Provide the (x, y) coordinate of the cell's center where the given text is located.  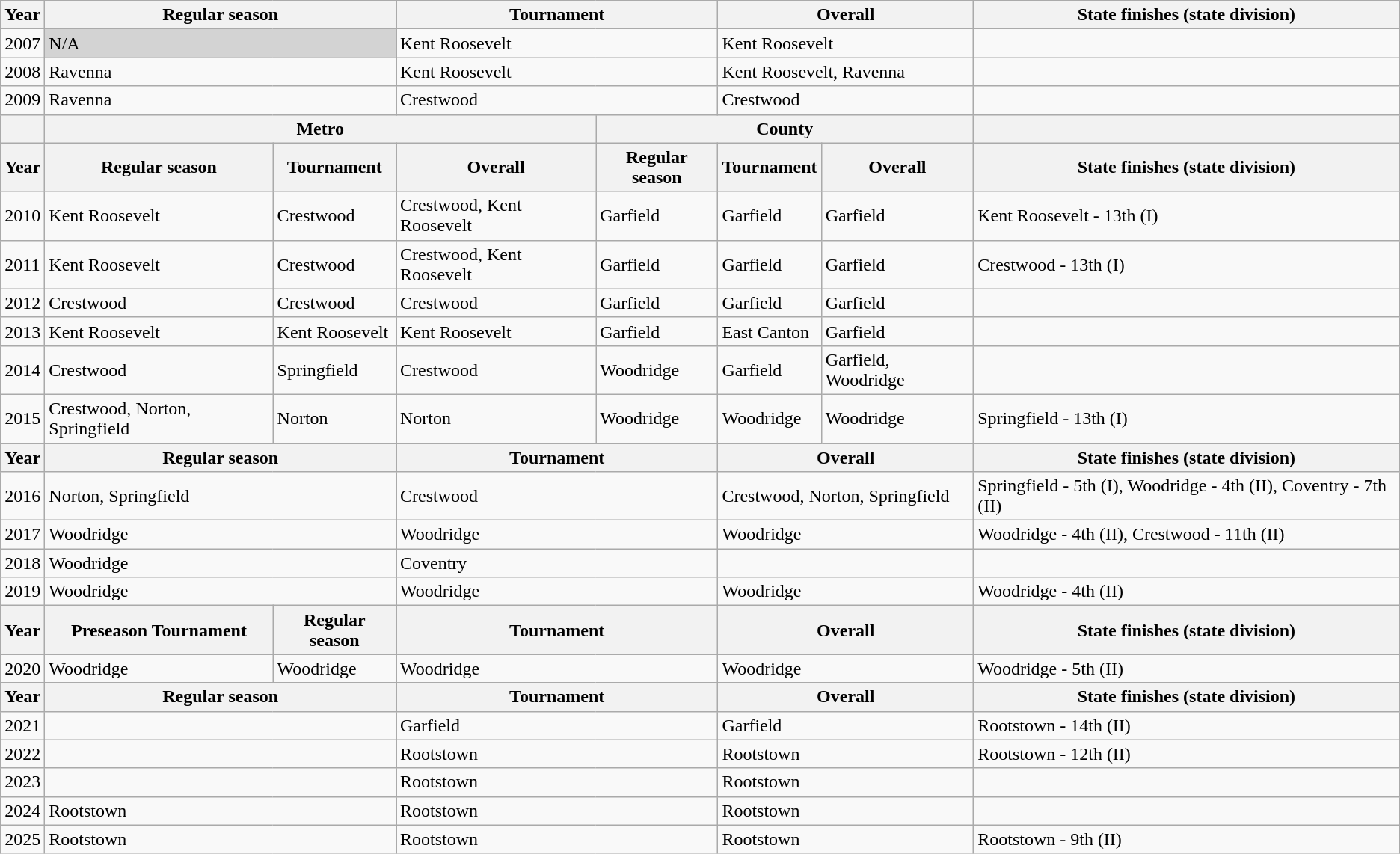
2008 (22, 72)
Rootstown - 9th (II) (1187, 839)
2007 (22, 43)
Crestwood - 13th (I) (1187, 265)
Garfield, Woodridge (897, 369)
2017 (22, 535)
2016 (22, 497)
2020 (22, 669)
2021 (22, 725)
East Canton (770, 331)
Kent Roosevelt, Ravenna (846, 72)
Preseason Tournament (159, 630)
Metro (320, 129)
2012 (22, 303)
Springfield - 13th (I) (1187, 419)
2010 (22, 215)
Woodridge - 5th (II) (1187, 669)
Coventry (557, 563)
County (785, 129)
Woodridge - 4th (II) (1187, 592)
Springfield (334, 369)
2019 (22, 592)
2025 (22, 839)
N/A (221, 43)
2009 (22, 100)
Springfield - 5th (I), Woodridge - 4th (II), Coventry - 7th (II) (1187, 497)
Kent Roosevelt - 13th (I) (1187, 215)
Norton, Springfield (221, 497)
2023 (22, 782)
2018 (22, 563)
Rootstown - 14th (II) (1187, 725)
2022 (22, 754)
Woodridge - 4th (II), Crestwood - 11th (II) (1187, 535)
2024 (22, 811)
Rootstown - 12th (II) (1187, 754)
2013 (22, 331)
2011 (22, 265)
2015 (22, 419)
2014 (22, 369)
